Scan for the cell matching the given text and deliver its [X, Y] coordinate at center. 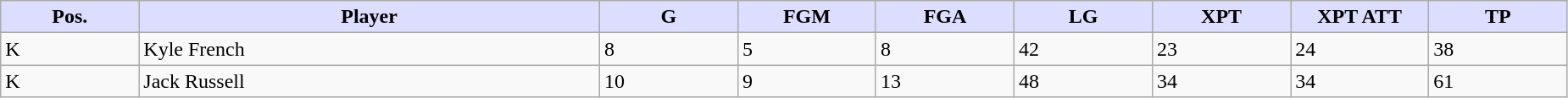
23 [1222, 49]
Player [370, 17]
9 [807, 81]
10 [668, 81]
FGA [944, 17]
TP [1498, 17]
XPT ATT [1359, 17]
Jack Russell [370, 81]
XPT [1222, 17]
48 [1083, 81]
Kyle French [370, 49]
61 [1498, 81]
38 [1498, 49]
LG [1083, 17]
G [668, 17]
24 [1359, 49]
5 [807, 49]
Pos. [70, 17]
FGM [807, 17]
42 [1083, 49]
13 [944, 81]
